Capture the cell that displays the provided text and extract its (X, Y) central coordinate. 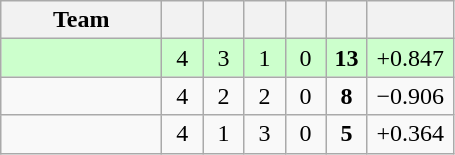
13 (346, 58)
8 (346, 96)
+0.847 (410, 58)
+0.364 (410, 134)
−0.906 (410, 96)
Team (82, 20)
5 (346, 134)
